From the cell containing the given text, extract its center point as [X, Y] coordinate. 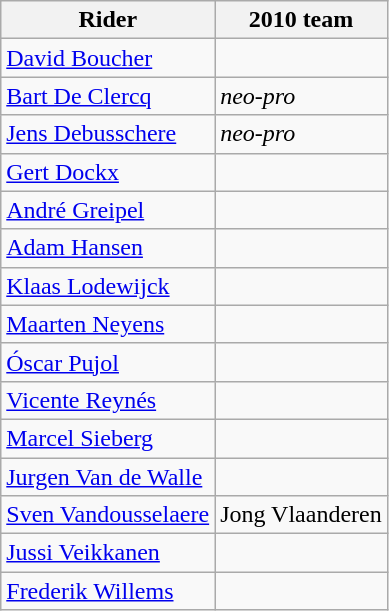
Marcel Sieberg [108, 438]
2010 team [302, 20]
André Greipel [108, 210]
Óscar Pujol [108, 362]
Frederik Willems [108, 591]
Rider [108, 20]
Adam Hansen [108, 248]
Vicente Reynés [108, 400]
Jong Vlaanderen [302, 515]
Sven Vandousselaere [108, 515]
Maarten Neyens [108, 324]
Klaas Lodewijck [108, 286]
Jens Debusschere [108, 134]
Bart De Clercq [108, 96]
Jussi Veikkanen [108, 553]
David Boucher [108, 58]
Jurgen Van de Walle [108, 477]
Gert Dockx [108, 172]
